Find where the given text appears and provide that cell's center as (x, y) coordinate. 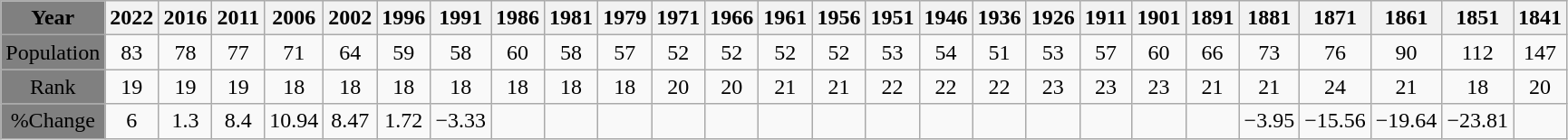
64 (350, 52)
1851 (1477, 18)
1986 (518, 18)
Population (53, 52)
78 (185, 52)
10.94 (294, 121)
8.47 (350, 121)
%Change (53, 121)
24 (1336, 87)
147 (1541, 52)
59 (404, 52)
1881 (1269, 18)
1991 (460, 18)
1891 (1213, 18)
1979 (625, 18)
1966 (732, 18)
1926 (1053, 18)
−3.33 (460, 121)
6 (132, 121)
1996 (404, 18)
51 (999, 52)
1871 (1336, 18)
1956 (839, 18)
1971 (678, 18)
2006 (294, 18)
1911 (1106, 18)
77 (238, 52)
−3.95 (1269, 121)
54 (946, 52)
90 (1407, 52)
1951 (892, 18)
−19.64 (1407, 121)
112 (1477, 52)
1861 (1407, 18)
Year (53, 18)
−15.56 (1336, 121)
1981 (571, 18)
1841 (1541, 18)
1936 (999, 18)
Rank (53, 87)
1946 (946, 18)
2016 (185, 18)
1901 (1158, 18)
73 (1269, 52)
−23.81 (1477, 121)
66 (1213, 52)
71 (294, 52)
8.4 (238, 121)
2022 (132, 18)
2002 (350, 18)
1961 (785, 18)
76 (1336, 52)
1.72 (404, 121)
83 (132, 52)
2011 (238, 18)
1.3 (185, 121)
